Detect which cell encompasses the target text, then output its (X, Y) center coordinate. 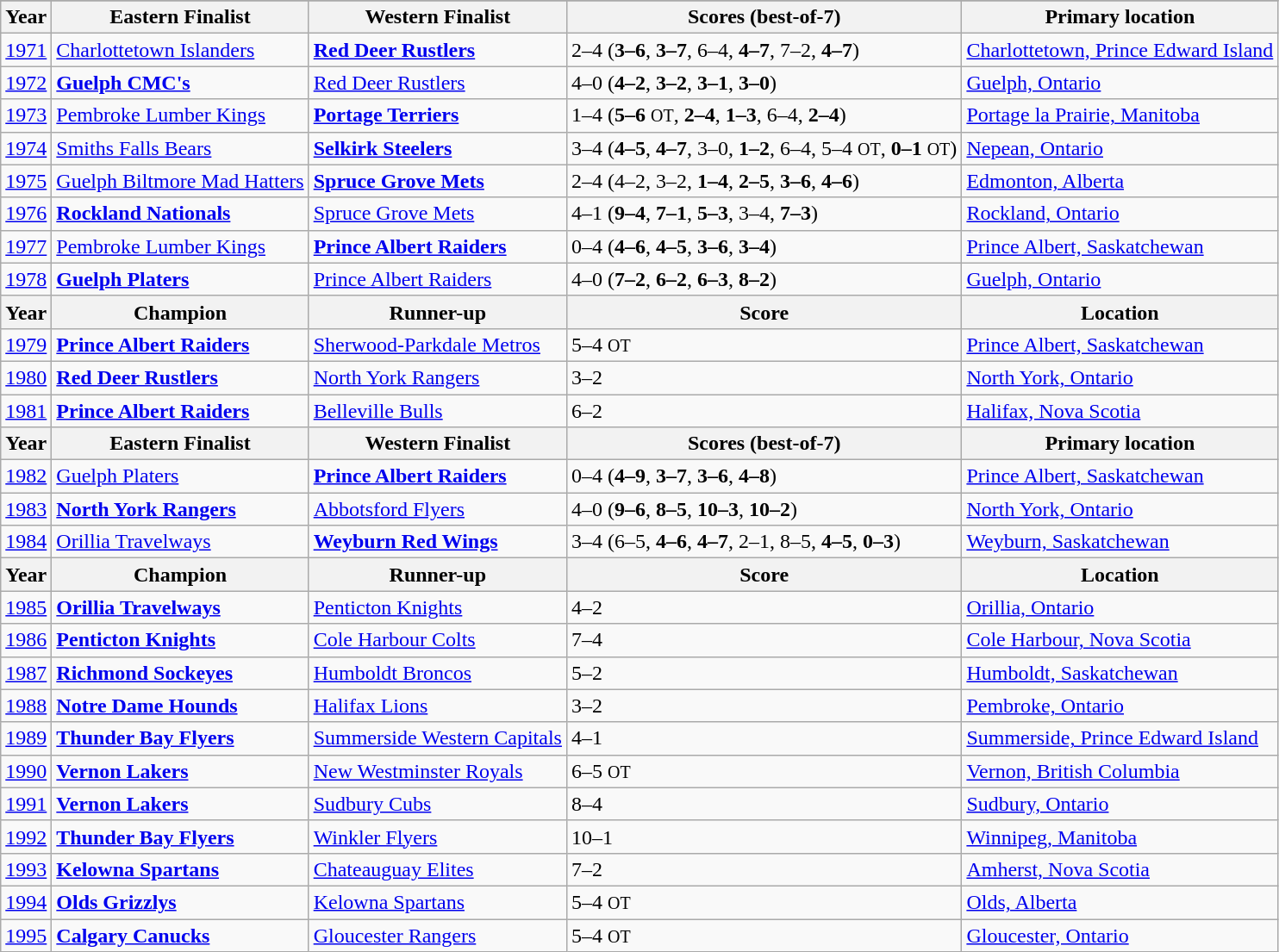
Summerside Western Capitals (438, 738)
1975 (26, 181)
Orillia, Ontario (1120, 607)
1992 (26, 837)
Notre Dame Hounds (180, 706)
5–2 (764, 673)
1990 (26, 771)
8–4 (764, 804)
1984 (26, 542)
1971 (26, 50)
1978 (26, 279)
Halifax, Nova Scotia (1120, 411)
Charlottetown, Prince Edward Island (1120, 50)
Sudbury Cubs (438, 804)
1986 (26, 640)
4–0 (9–6, 8–5, 10–3, 10–2) (764, 509)
Sherwood-Parkdale Metros (438, 345)
Guelph CMC's (180, 83)
7–2 (764, 869)
1988 (26, 706)
Weyburn, Saskatchewan (1120, 542)
Abbotsford Flyers (438, 509)
Olds, Alberta (1120, 902)
Cole Harbour, Nova Scotia (1120, 640)
1987 (26, 673)
2–4 (3–6, 3–7, 6–4, 4–7, 7–2, 4–7) (764, 50)
1985 (26, 607)
Nepean, Ontario (1120, 148)
3–4 (6–5, 4–6, 4–7, 2–1, 8–5, 4–5, 0–3) (764, 542)
4–0 (7–2, 6–2, 6–3, 8–2) (764, 279)
1972 (26, 83)
Smiths Falls Bears (180, 148)
1977 (26, 246)
Olds Grizzlys (180, 902)
1994 (26, 902)
1980 (26, 377)
3–4 (4–5, 4–7, 3–0, 1–2, 6–4, 5–4 OT, 0–1 OT) (764, 148)
1989 (26, 738)
1983 (26, 509)
1995 (26, 935)
4–0 (4–2, 3–2, 3–1, 3–0) (764, 83)
Sudbury, Ontario (1120, 804)
Portage Terriers (438, 115)
4–2 (764, 607)
7–4 (764, 640)
New Westminster Royals (438, 771)
Weyburn Red Wings (438, 542)
Humboldt, Saskatchewan (1120, 673)
Halifax Lions (438, 706)
Gloucester Rangers (438, 935)
Winnipeg, Manitoba (1120, 837)
Gloucester, Ontario (1120, 935)
Rockland, Ontario (1120, 214)
1974 (26, 148)
Rockland Nationals (180, 214)
Cole Harbour Colts (438, 640)
1993 (26, 869)
0–4 (4–6, 4–5, 3–6, 3–4) (764, 246)
Belleville Bulls (438, 411)
Humboldt Broncos (438, 673)
Selkirk Steelers (438, 148)
4–1 (764, 738)
Summerside, Prince Edward Island (1120, 738)
1973 (26, 115)
0–4 (4–9, 3–7, 3–6, 4–8) (764, 476)
Vernon, British Columbia (1120, 771)
1976 (26, 214)
4–1 (9–4, 7–1, 5–3, 3–4, 7–3) (764, 214)
Chateauguay Elites (438, 869)
Edmonton, Alberta (1120, 181)
10–1 (764, 837)
Portage la Prairie, Manitoba (1120, 115)
1982 (26, 476)
Guelph Biltmore Mad Hatters (180, 181)
1991 (26, 804)
Pembroke, Ontario (1120, 706)
1–4 (5–6 OT, 2–4, 1–3, 6–4, 2–4) (764, 115)
1981 (26, 411)
Amherst, Nova Scotia (1120, 869)
6–2 (764, 411)
Charlottetown Islanders (180, 50)
Calgary Canucks (180, 935)
Winkler Flyers (438, 837)
2–4 (4–2, 3–2, 1–4, 2–5, 3–6, 4–6) (764, 181)
Richmond Sockeyes (180, 673)
1979 (26, 345)
6–5 OT (764, 771)
